Find where the given text appears and provide that cell's center as (X, Y) coordinate. 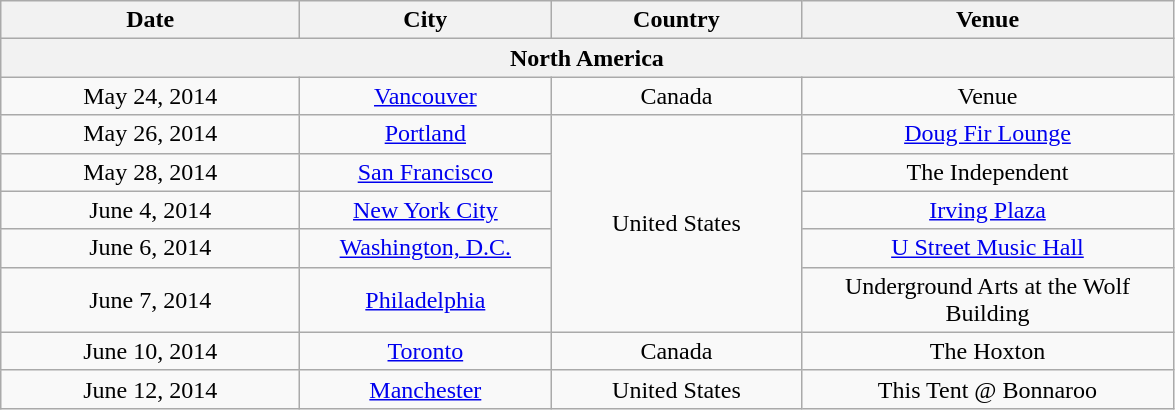
May 26, 2014 (150, 134)
San Francisco (426, 172)
Toronto (426, 351)
The Independent (988, 172)
New York City (426, 210)
North America (587, 58)
U Street Music Hall (988, 248)
City (426, 20)
Irving Plaza (988, 210)
June 6, 2014 (150, 248)
Washington, D.C. (426, 248)
May 24, 2014 (150, 96)
Manchester (426, 389)
Country (676, 20)
Date (150, 20)
May 28, 2014 (150, 172)
This Tent @ Bonnaroo (988, 389)
June 12, 2014 (150, 389)
Vancouver (426, 96)
June 7, 2014 (150, 300)
Underground Arts at the Wolf Building (988, 300)
The Hoxton (988, 351)
Portland (426, 134)
June 4, 2014 (150, 210)
Philadelphia (426, 300)
Doug Fir Lounge (988, 134)
June 10, 2014 (150, 351)
